Extract the (X, Y) coordinate from the center of the cell holding the provided text.  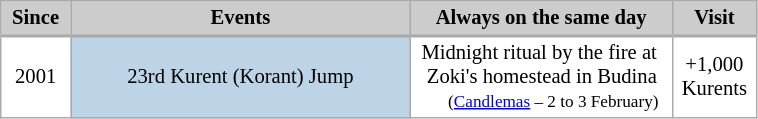
Always on the same day (541, 17)
2001 (36, 76)
Events (240, 17)
Since (36, 17)
Visit (714, 17)
+1,000Kurents (714, 76)
Midnight ritual by the fire at Zoki's homestead in Budina (Candlemas – 2 to 3 February) (541, 76)
23rd Kurent (Korant) Jump (240, 76)
